Extract the (X, Y) coordinate from the center of the cell holding the provided text.  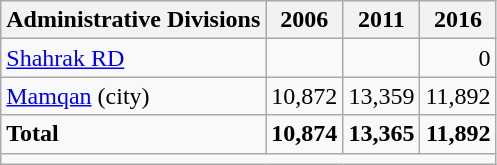
13,359 (382, 96)
2011 (382, 20)
2016 (458, 20)
Shahrak RD (134, 58)
2006 (304, 20)
10,872 (304, 96)
Administrative Divisions (134, 20)
13,365 (382, 134)
0 (458, 58)
Mamqan (city) (134, 96)
Total (134, 134)
10,874 (304, 134)
